Pinpoint the cell where the given text exists, returning its (X, Y) midpoint coordinate. 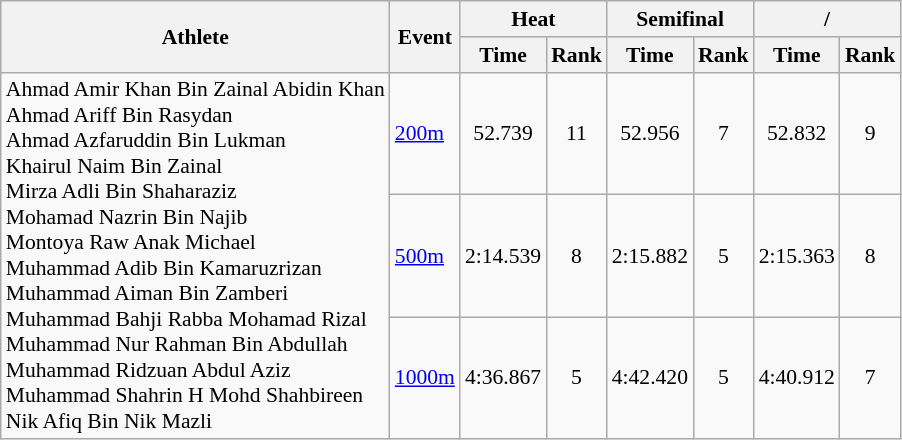
200m (425, 133)
52.956 (650, 133)
Heat (534, 19)
4:36.867 (503, 378)
500m (425, 256)
2:15.882 (650, 256)
11 (576, 133)
1000m (425, 378)
4:42.420 (650, 378)
Semifinal (680, 19)
Athlete (196, 36)
4:40.912 (797, 378)
52.739 (503, 133)
52.832 (797, 133)
9 (870, 133)
2:14.539 (503, 256)
/ (828, 19)
2:15.363 (797, 256)
Event (425, 36)
